Identify which cell holds the provided text, then report its (x, y) central coordinate. 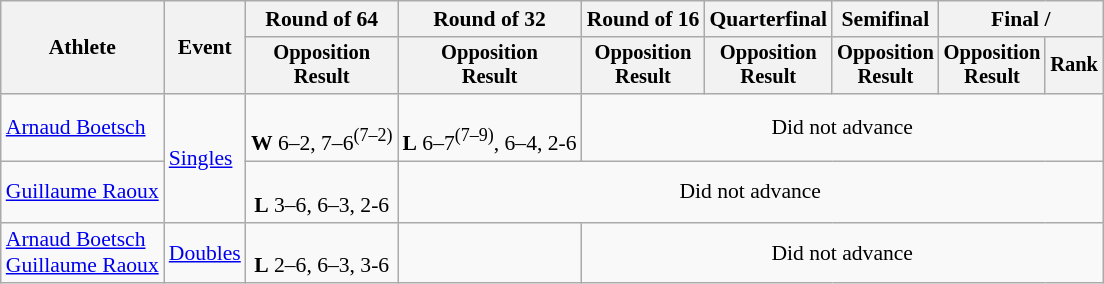
Round of 64 (322, 19)
Singles (205, 158)
Guillaume Raoux (82, 192)
L 2–6, 6–3, 3-6 (322, 252)
Athlete (82, 48)
Semifinal (886, 19)
Round of 32 (490, 19)
L 3–6, 6–3, 2-6 (322, 192)
Doubles (205, 252)
Event (205, 48)
Final / (1021, 19)
W 6–2, 7–6(7–2) (322, 128)
Round of 16 (644, 19)
Arnaud BoetschGuillaume Raoux (82, 252)
L 6–7(7–9), 6–4, 2-6 (490, 128)
Arnaud Boetsch (82, 128)
Quarterfinal (768, 19)
Rank (1074, 66)
